For the text-containing cell, return its midpoint in (x, y) coordinate format. 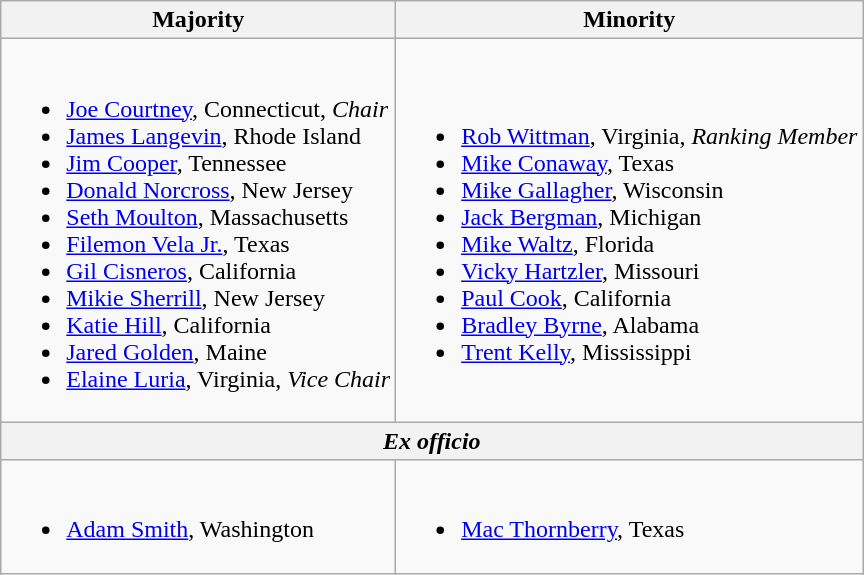
Mac Thornberry, Texas (630, 516)
Ex officio (432, 441)
Adam Smith, Washington (198, 516)
Majority (198, 20)
Minority (630, 20)
